From the cell containing the given text, extract its center point as [x, y] coordinate. 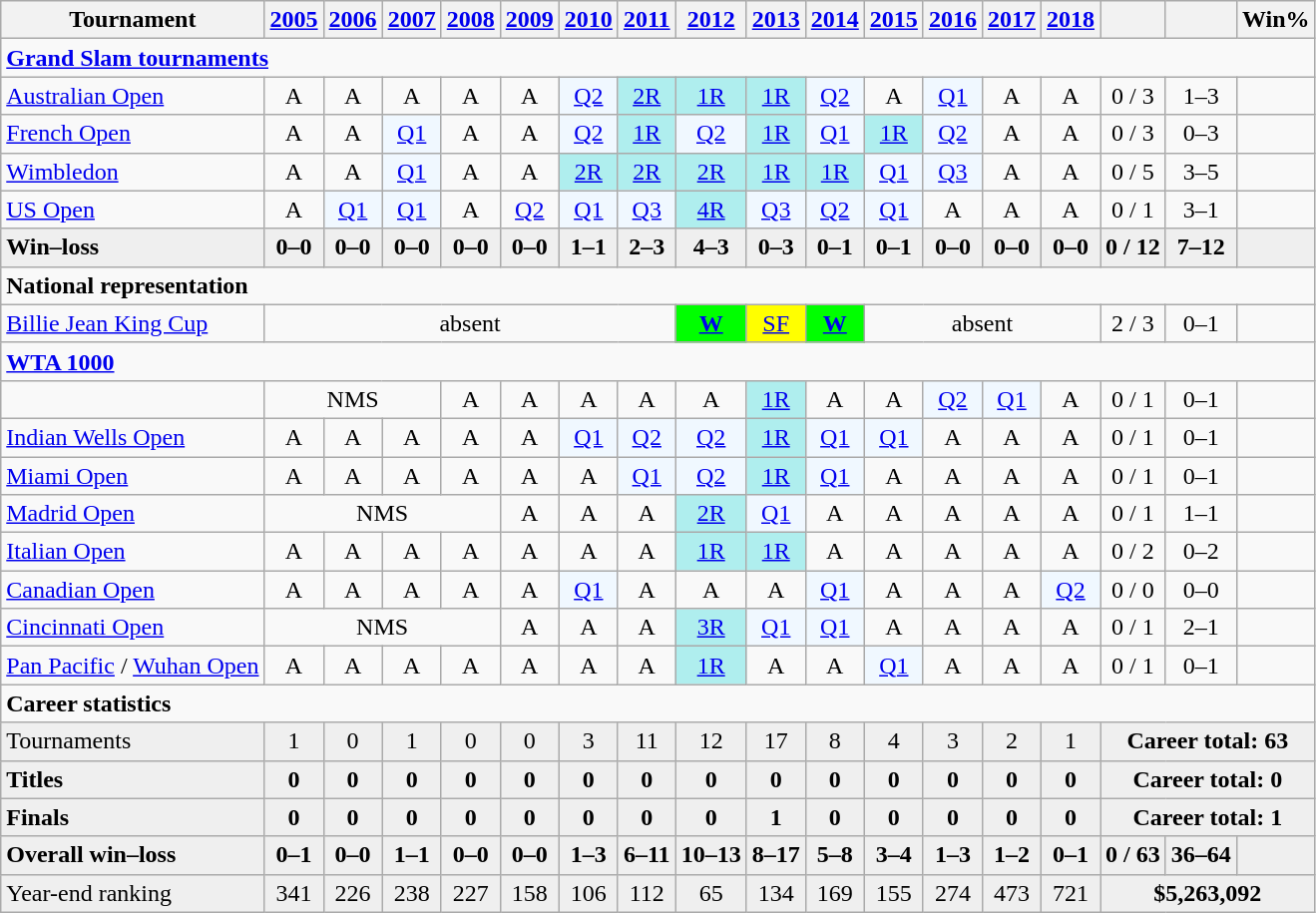
0–2 [1201, 552]
US Open [133, 210]
112 [647, 893]
169 [834, 893]
3R [710, 628]
2 [1012, 741]
2 / 3 [1133, 323]
2016 [952, 20]
0 / 63 [1133, 855]
4 [894, 741]
8 [834, 741]
155 [894, 893]
Overall win–loss [133, 855]
473 [1012, 893]
1–2 [1012, 855]
10–13 [710, 855]
Grand Slam tournaments [658, 58]
3–1 [1201, 210]
Pan Pacific / Wuhan Open [133, 666]
2–1 [1201, 628]
65 [710, 893]
0 / 5 [1133, 172]
Billie Jean King Cup [133, 323]
341 [293, 893]
3–5 [1201, 172]
Year-end ranking [133, 893]
4R [710, 210]
4–3 [710, 247]
Titles [133, 779]
12 [710, 741]
Career statistics [658, 703]
French Open [133, 134]
2010 [589, 20]
Win–loss [133, 247]
106 [589, 893]
721 [1072, 893]
Miami Open [133, 476]
0 / 2 [1133, 552]
$5,263,092 [1207, 893]
8–17 [776, 855]
17 [776, 741]
2012 [710, 20]
Tournament [133, 20]
2013 [776, 20]
Career total: 1 [1207, 817]
11 [647, 741]
3–4 [894, 855]
2017 [1012, 20]
Canadian Open [133, 590]
274 [952, 893]
5–8 [834, 855]
Cincinnati Open [133, 628]
2007 [411, 20]
2–3 [647, 247]
36–64 [1201, 855]
Tournaments [133, 741]
7–12 [1201, 247]
2018 [1072, 20]
Finals [133, 817]
2014 [834, 20]
Australian Open [133, 96]
2008 [471, 20]
SF [776, 323]
134 [776, 893]
226 [353, 893]
Italian Open [133, 552]
0 / 0 [1133, 590]
238 [411, 893]
National representation [658, 285]
6–11 [647, 855]
2005 [293, 20]
WTA 1000 [658, 361]
Career total: 63 [1207, 741]
Wimbledon [133, 172]
Indian Wells Open [133, 437]
2009 [529, 20]
2006 [353, 20]
227 [471, 893]
Career total: 0 [1207, 779]
2011 [647, 20]
Win% [1275, 20]
Madrid Open [133, 514]
0 / 12 [1133, 247]
158 [529, 893]
2015 [894, 20]
